Search for the cell housing the specified text and yield its [x, y] center coordinate. 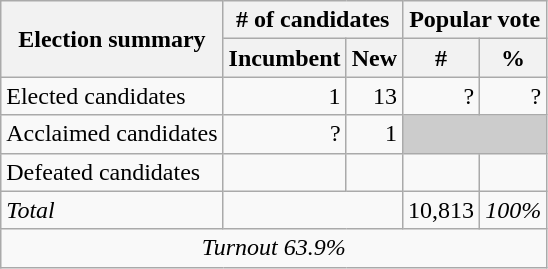
13 [374, 96]
Popular vote [475, 20]
% [514, 58]
New [374, 58]
10,813 [442, 210]
Election summary [112, 39]
Defeated candidates [112, 172]
100% [514, 210]
Acclaimed candidates [112, 134]
Incumbent [284, 58]
Elected candidates [112, 96]
# [442, 58]
Total [112, 210]
Turnout 63.9% [274, 248]
# of candidates [312, 20]
